Search for the cell housing the specified text and yield its (X, Y) center coordinate. 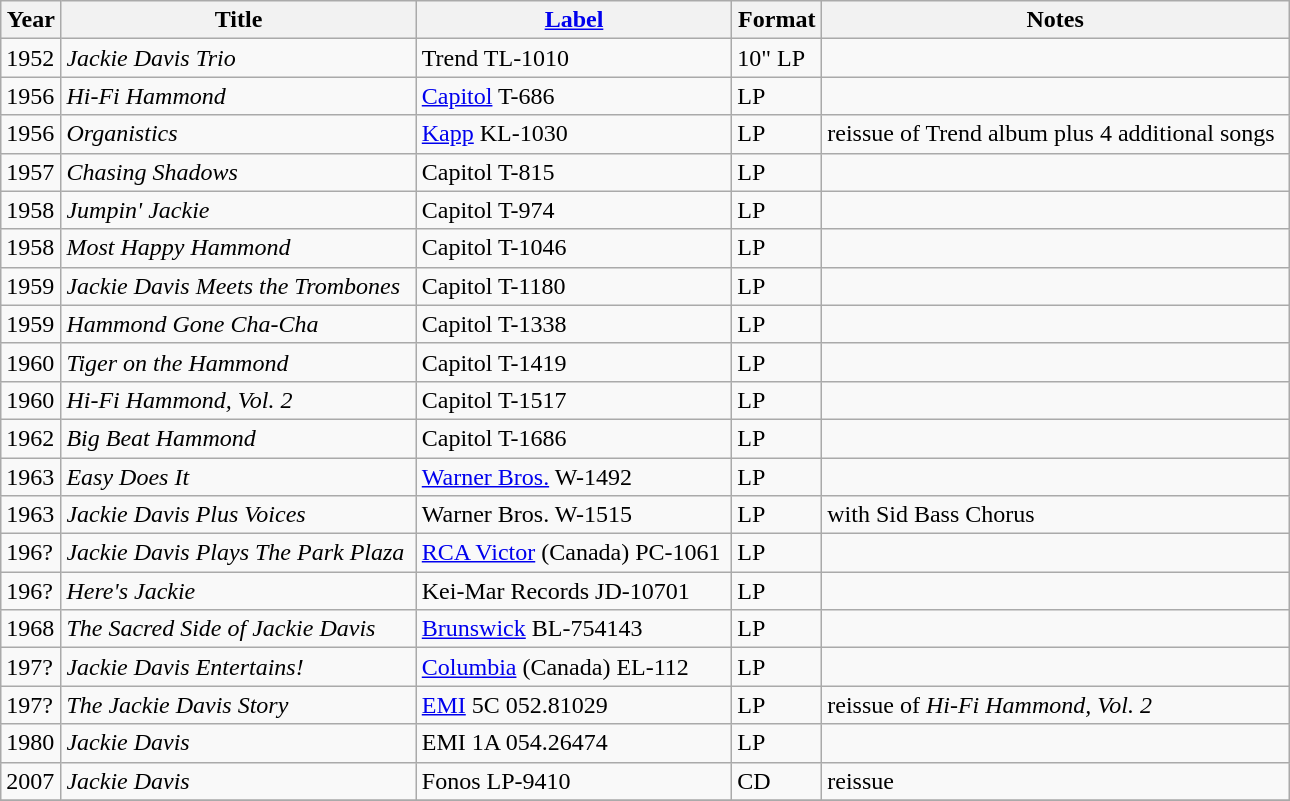
1962 (31, 438)
CD (777, 781)
1980 (31, 743)
Capitol T-1180 (574, 286)
Chasing Shadows (238, 172)
Capitol T-1517 (574, 400)
Notes (1056, 20)
Columbia (Canada) EL-112 (574, 667)
Easy Does It (238, 477)
1952 (31, 58)
RCA Victor (Canada) PC-1061 (574, 553)
Hammond Gone Cha-Cha (238, 324)
Tiger on the Hammond (238, 362)
Format (777, 20)
1968 (31, 629)
Capitol T-1419 (574, 362)
Capitol T-1686 (574, 438)
reissue (1056, 781)
Brunswick BL-754143 (574, 629)
Year (31, 20)
Jackie Davis Plays The Park Plaza (238, 553)
Organistics (238, 134)
Most Happy Hammond (238, 248)
reissue of Trend album plus 4 additional songs (1056, 134)
Fonos LP-9410 (574, 781)
10" LP (777, 58)
Hi-Fi Hammond, Vol. 2 (238, 400)
Jackie Davis Trio (238, 58)
Capitol T-815 (574, 172)
Kei-Mar Records JD-10701 (574, 591)
EMI 1A 054.26474 (574, 743)
EMI 5C 052.81029 (574, 705)
Title (238, 20)
with Sid Bass Chorus (1056, 515)
Big Beat Hammond (238, 438)
reissue of Hi-Fi Hammond, Vol. 2 (1056, 705)
Warner Bros. W-1515 (574, 515)
Hi-Fi Hammond (238, 96)
Jackie Davis Entertains! (238, 667)
Label (574, 20)
Here's Jackie (238, 591)
Jackie Davis Meets the Trombones (238, 286)
The Sacred Side of Jackie Davis (238, 629)
Jumpin' Jackie (238, 210)
Warner Bros. W-1492 (574, 477)
2007 (31, 781)
1957 (31, 172)
Capitol T-1338 (574, 324)
Capitol T-974 (574, 210)
The Jackie Davis Story (238, 705)
Trend TL-1010 (574, 58)
Capitol T-1046 (574, 248)
Capitol T-686 (574, 96)
Jackie Davis Plus Voices (238, 515)
Kapp KL-1030 (574, 134)
